For the text-containing cell, return its midpoint in (X, Y) coordinate format. 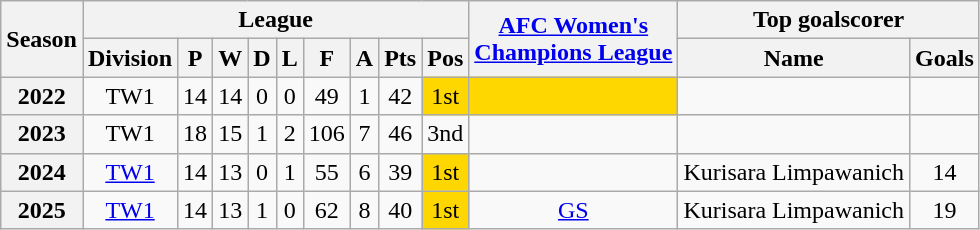
2024 (42, 172)
League (275, 20)
A (364, 58)
W (230, 58)
18 (196, 134)
Pts (400, 58)
39 (400, 172)
Top goalscorer (828, 20)
15 (230, 134)
Season (42, 39)
D (262, 58)
Division (130, 58)
3nd (446, 134)
AFC Women'sChampions League (574, 39)
F (326, 58)
6 (364, 172)
Name (794, 58)
GS (574, 210)
19 (945, 210)
Goals (945, 58)
46 (400, 134)
2 (290, 134)
2025 (42, 210)
8 (364, 210)
7 (364, 134)
2022 (42, 96)
40 (400, 210)
49 (326, 96)
55 (326, 172)
106 (326, 134)
L (290, 58)
Pos (446, 58)
P (196, 58)
42 (400, 96)
62 (326, 210)
2023 (42, 134)
